Pinpoint the cell where the given text exists, returning its (X, Y) midpoint coordinate. 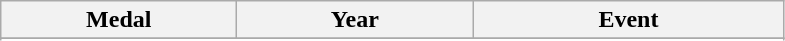
Event (628, 20)
Year (355, 20)
Medal (119, 20)
